Provide the [X, Y] coordinate of the cell's center where the given text is located.  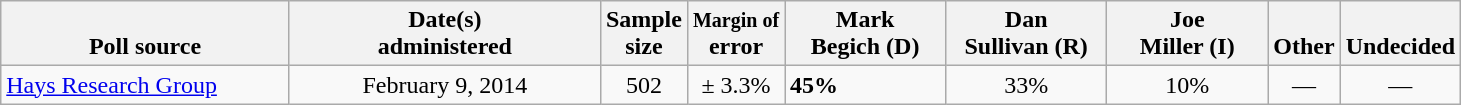
Date(s)administered [444, 34]
JoeMiller (I) [1188, 34]
MarkBegich (D) [866, 34]
February 9, 2014 [444, 85]
Samplesize [644, 34]
Margin oferror [736, 34]
45% [866, 85]
Poll source [146, 34]
502 [644, 85]
10% [1188, 85]
DanSullivan (R) [1026, 34]
33% [1026, 85]
± 3.3% [736, 85]
Undecided [1400, 34]
Hays Research Group [146, 85]
Other [1304, 34]
